Output the (X, Y) coordinate of the center of the cell containing the given text.  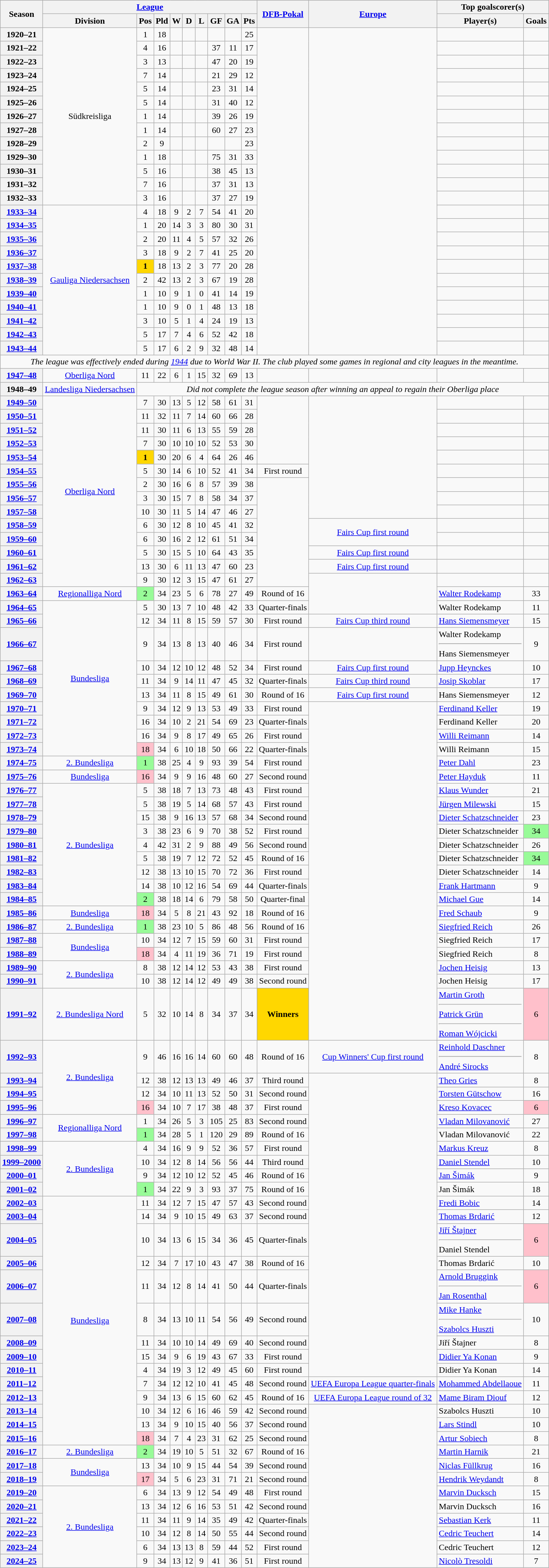
Landesliga Niedersachsen (90, 389)
1956–57 (21, 498)
1953–54 (21, 457)
Sebastian Kerk (480, 1520)
1990–91 (21, 981)
Frank Hartmann (480, 886)
Fred Schaub (480, 913)
1981–82 (21, 859)
2018–19 (21, 1479)
2023–24 (21, 1547)
1988–89 (21, 954)
1925–26 (21, 102)
Arnold BrugginkJan Rosenthal (480, 1286)
1975–76 (21, 776)
Jürgen Milewski (480, 804)
1964–65 (21, 607)
1991–92 (21, 1014)
1986–87 (21, 927)
Pld (162, 21)
1972–73 (21, 736)
Jiří Štajner (480, 1343)
UEFA Europa League round of 32 (372, 1397)
Mike HankeSzabolcs Huszti (480, 1319)
2. Bundesliga Nord (90, 1014)
2011–12 (21, 1383)
1992–93 (21, 1057)
1969–70 (21, 695)
1924–25 (21, 89)
1993–94 (21, 1080)
1934–35 (21, 225)
1999–2000 (21, 1162)
L (201, 21)
Walter RodekampHans Siemensmeyer (480, 644)
Michael Gue (480, 899)
1980–81 (21, 845)
Reinhold DaschnerAndré Sirocks (480, 1057)
1931–32 (21, 185)
Mohammed Abdellaoue (480, 1383)
2024–25 (21, 1561)
2002–03 (21, 1203)
1936–37 (21, 253)
1968–69 (21, 681)
Peter Hayduk (480, 776)
Südkreisliga (90, 116)
Season (21, 14)
1989–90 (21, 967)
Winners (283, 1014)
1977–78 (21, 804)
1947–48 (21, 375)
2009–10 (21, 1356)
Jiří ŠtajnerDaniel Stendel (480, 1240)
Top goalscorer(s) (493, 7)
1949–50 (21, 403)
Europe (372, 14)
2017–18 (21, 1466)
Player(s) (480, 21)
Martin Harnik (480, 1452)
1985–86 (21, 913)
2001–02 (21, 1189)
2003–04 (21, 1216)
1971–72 (21, 722)
1926–27 (21, 116)
1963–64 (21, 593)
GF (216, 21)
1959–60 (21, 539)
1942–43 (21, 334)
Goals (536, 21)
Daniel Stendel (480, 1162)
Did not complete the league season after winning an appeal to regain their Oberliga place (343, 389)
1940–41 (21, 307)
GA (233, 21)
63 (233, 1216)
77 (216, 266)
2004–05 (21, 1240)
Theo Gries (480, 1080)
1955–56 (21, 484)
Pts (249, 21)
1933–34 (21, 212)
1982–83 (21, 872)
Division (90, 21)
Artur Sobiech (480, 1438)
89 (249, 1135)
1997–98 (21, 1135)
1974–75 (21, 763)
83 (249, 1121)
1935–36 (21, 239)
92 (233, 913)
80 (216, 225)
65 (233, 736)
1984–85 (21, 899)
1962–63 (21, 580)
2010–11 (21, 1370)
1961–62 (21, 566)
1932–33 (21, 198)
Cup Winners' Cup first round (372, 1057)
1930–31 (21, 171)
Hendrik Weydandt (480, 1479)
2021–22 (21, 1520)
1922–23 (21, 62)
1948–49 (21, 389)
W (176, 21)
The league was effectively ended during 1944 due to World War II. The club played some games in regional and city leagues in the meantime. (274, 362)
1928–29 (21, 143)
24 (216, 321)
1958–59 (21, 525)
2013–14 (21, 1411)
2005–06 (21, 1263)
1979–80 (21, 831)
Jupp Heynckes (480, 668)
Nicolò Tresoldi (480, 1561)
1954–55 (21, 471)
1920–21 (21, 34)
1978–79 (21, 817)
2019–20 (21, 1493)
88 (216, 845)
2014–15 (21, 1425)
105 (216, 1121)
1995–96 (21, 1107)
1983–84 (21, 886)
DFB-Pokal (283, 14)
120 (216, 1135)
1937–38 (21, 266)
Torsten Gütschow (480, 1094)
1938–39 (21, 280)
Gauliga Niedersachsen (90, 280)
1970–71 (21, 708)
UEFA Europa League quarter-finals (372, 1383)
League (150, 7)
Klaus Wunder (480, 790)
1998–99 (21, 1148)
2020–21 (21, 1506)
Fredi Bobic (480, 1203)
Kreso Kovacec (480, 1107)
1966–67 (21, 644)
Niclas Füllkrug (480, 1466)
1967–68 (21, 668)
1941–42 (21, 321)
1987–88 (21, 940)
2012–13 (21, 1397)
1996–97 (21, 1121)
1960–61 (21, 553)
Peter Dahl (480, 763)
73 (216, 790)
Markus Kreuz (480, 1148)
1923–24 (21, 75)
Quarter-final (283, 899)
2000–01 (21, 1176)
2015–16 (21, 1438)
Szabolcs Huszti (480, 1411)
1951–52 (21, 430)
Pos (145, 21)
2016–17 (21, 1452)
2022–23 (21, 1534)
Martin GrothPatrick GrünRoman Wójcicki (480, 1014)
1952–53 (21, 444)
1929–30 (21, 157)
2007–08 (21, 1319)
1939–40 (21, 293)
1976–77 (21, 790)
Josip Skoblar (480, 681)
Lars Stindl (480, 1425)
Mame Biram Diouf (480, 1397)
1927–28 (21, 130)
2008–09 (21, 1343)
86 (216, 927)
D (189, 21)
1921–22 (21, 48)
1950–51 (21, 416)
79 (216, 899)
78 (216, 593)
1965–66 (21, 621)
1973–74 (21, 749)
1994–95 (21, 1094)
1957–58 (21, 512)
2006–07 (21, 1286)
1943–44 (21, 348)
